Locate the cell with the specified text and output its [X, Y] center coordinate. 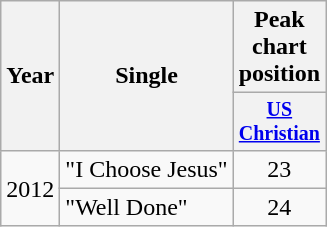
"Well Done" [146, 207]
"I Choose Jesus" [146, 169]
23 [279, 169]
US Christian [279, 122]
24 [279, 207]
Year [30, 76]
Peak chart position [279, 47]
Single [146, 76]
2012 [30, 188]
